From the cell containing the given text, extract its center point as [X, Y] coordinate. 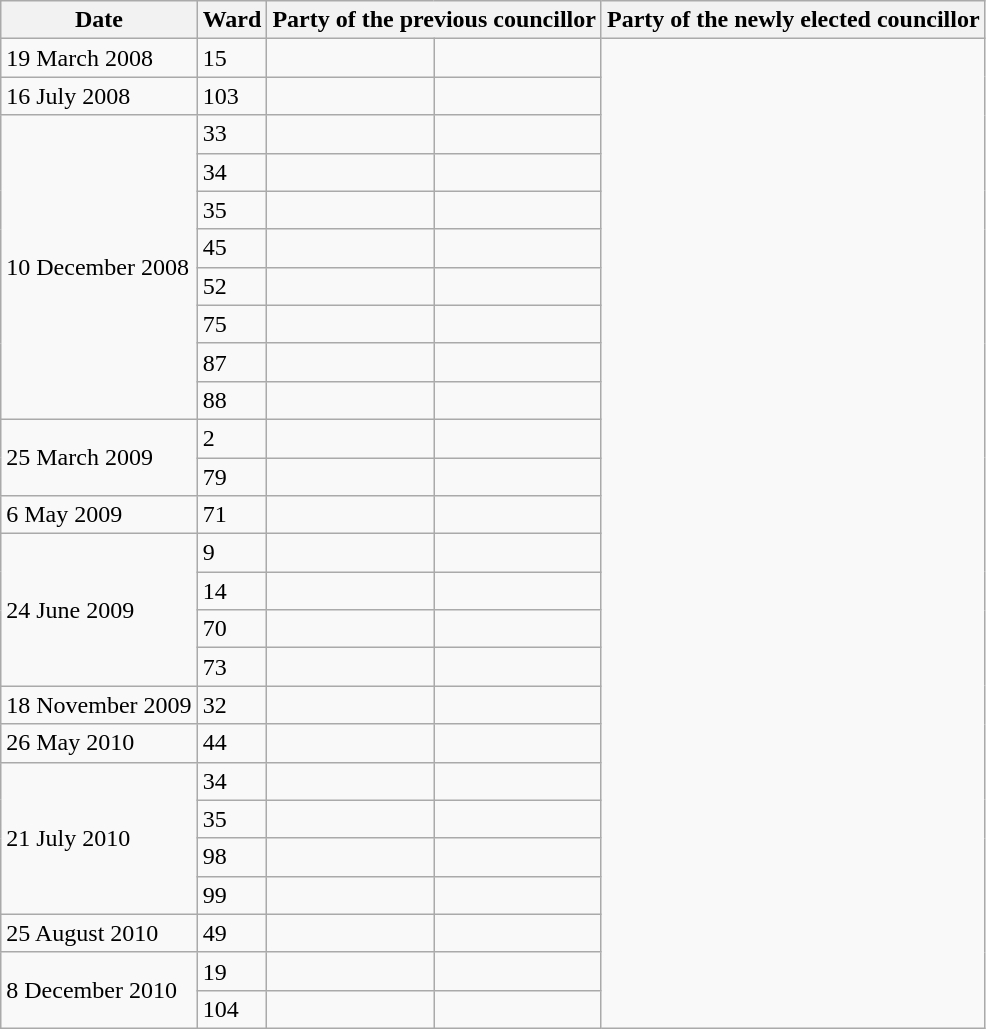
88 [232, 400]
21 July 2010 [99, 838]
6 May 2009 [99, 515]
16 July 2008 [99, 96]
87 [232, 362]
14 [232, 591]
75 [232, 324]
103 [232, 96]
Date [99, 20]
71 [232, 515]
8 December 2010 [99, 990]
Party of the previous councillor [434, 20]
52 [232, 286]
15 [232, 58]
24 June 2009 [99, 610]
79 [232, 477]
33 [232, 134]
2 [232, 438]
18 November 2009 [99, 705]
26 May 2010 [99, 743]
44 [232, 743]
45 [232, 248]
19 [232, 971]
Party of the newly elected councillor [793, 20]
73 [232, 667]
98 [232, 857]
19 March 2008 [99, 58]
99 [232, 895]
10 December 2008 [99, 267]
Ward [232, 20]
25 August 2010 [99, 933]
9 [232, 553]
70 [232, 629]
49 [232, 933]
25 March 2009 [99, 457]
104 [232, 1009]
32 [232, 705]
